Capture the cell that displays the provided text and extract its (X, Y) central coordinate. 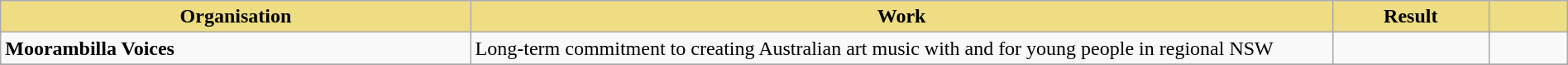
Organisation (236, 17)
Work (901, 17)
Long-term commitment to creating Australian art music with and for young people in regional NSW (901, 48)
Moorambilla Voices (236, 48)
Result (1411, 17)
